Return (x, y) of the center of cell containing provided text 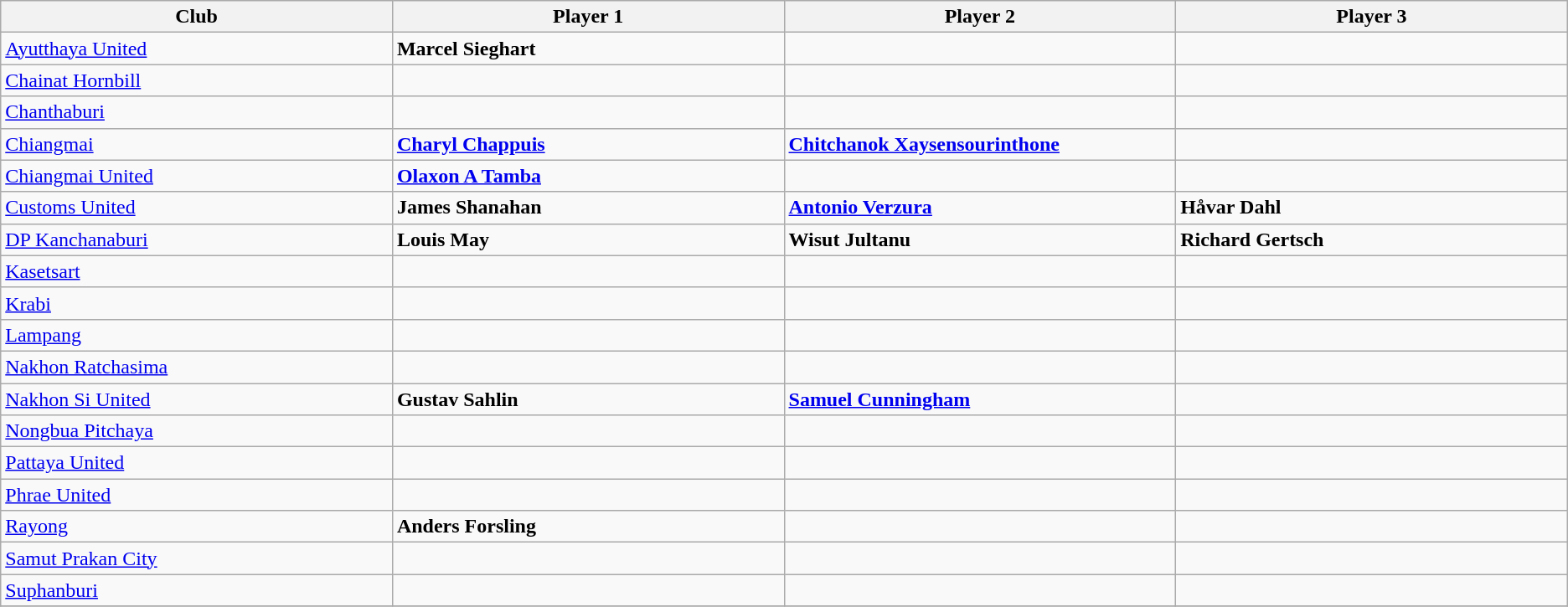
Wisut Jultanu (980, 239)
Anders Forsling (588, 527)
Customs United (197, 208)
Olaxon A Tamba (588, 176)
Kasetsart (197, 271)
Chiangmai (197, 144)
Player 1 (588, 17)
Chitchanok Xaysensourinthone (980, 144)
Krabi (197, 303)
Marcel Sieghart (588, 49)
Pattaya United (197, 463)
Nakhon Si United (197, 399)
Chanthaburi (197, 112)
Gustav Sahlin (588, 399)
Håvar Dahl (1372, 208)
Lampang (197, 335)
Player 3 (1372, 17)
Rayong (197, 527)
Chiangmai United (197, 176)
Ayutthaya United (197, 49)
Richard Gertsch (1372, 239)
Charyl Chappuis (588, 144)
Club (197, 17)
Samut Prakan City (197, 558)
Phrae United (197, 495)
Antonio Verzura (980, 208)
Louis May (588, 239)
Nongbua Pitchaya (197, 431)
Suphanburi (197, 590)
DP Kanchanaburi (197, 239)
James Shanahan (588, 208)
Samuel Cunningham (980, 399)
Player 2 (980, 17)
Nakhon Ratchasima (197, 367)
Chainat Hornbill (197, 80)
